Return the [x, y] coordinate for the center point of the cell that contains the specified text.  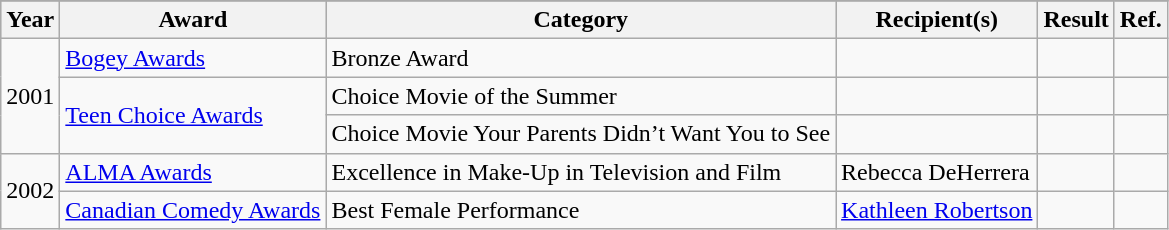
Excellence in Make-Up in Television and Film [581, 172]
Choice Movie Your Parents Didn’t Want You to See [581, 134]
ALMA Awards [193, 172]
2001 [30, 96]
Rebecca DeHerrera [937, 172]
Ref. [1140, 20]
Award [193, 20]
Teen Choice Awards [193, 115]
Bogey Awards [193, 58]
Kathleen Robertson [937, 210]
Choice Movie of the Summer [581, 96]
Best Female Performance [581, 210]
Canadian Comedy Awards [193, 210]
Recipient(s) [937, 20]
2002 [30, 191]
Result [1076, 20]
Category [581, 20]
Year [30, 20]
Bronze Award [581, 58]
